Return the (X, Y) coordinate for the center point of the cell that contains the specified text.  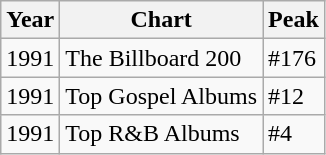
Top Gospel Albums (162, 96)
The Billboard 200 (162, 58)
Top R&B Albums (162, 134)
#12 (294, 96)
#176 (294, 58)
#4 (294, 134)
Chart (162, 20)
Peak (294, 20)
Year (30, 20)
